Determine the [X, Y] coordinate at the center of the cell enclosing the given text.  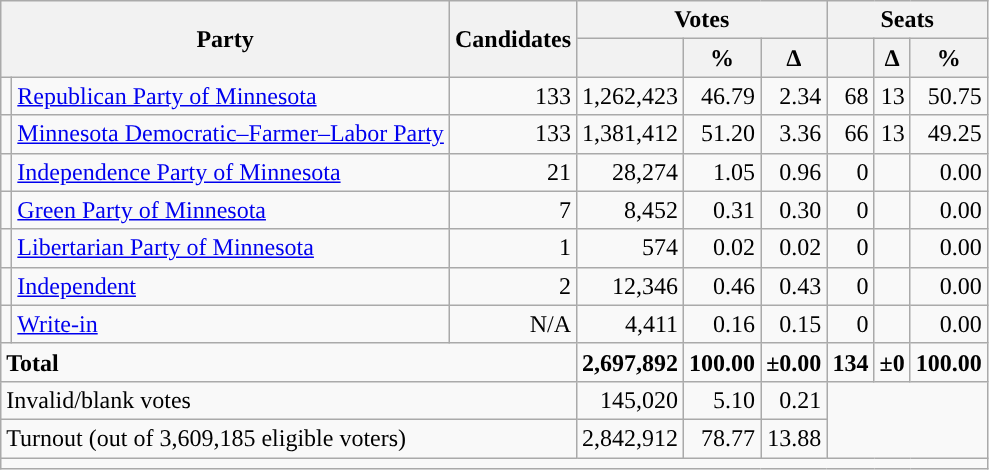
50.75 [948, 96]
0.43 [794, 286]
5.10 [722, 400]
1,381,412 [630, 134]
1 [512, 248]
0.30 [794, 210]
4,411 [630, 324]
0.21 [794, 400]
21 [512, 172]
8,452 [630, 210]
±0 [892, 362]
12,346 [630, 286]
2.34 [794, 96]
68 [850, 96]
78.77 [722, 438]
51.20 [722, 134]
Independence Party of Minnesota [231, 172]
Turnout (out of 3,609,185 eligible voters) [289, 438]
N/A [512, 324]
Candidates [512, 39]
145,020 [630, 400]
Minnesota Democratic–Farmer–Labor Party [231, 134]
2,697,892 [630, 362]
Republican Party of Minnesota [231, 96]
7 [512, 210]
Total [289, 362]
134 [850, 362]
1.05 [722, 172]
0.16 [722, 324]
1,262,423 [630, 96]
Write-in [231, 324]
0.96 [794, 172]
Party [226, 39]
Invalid/blank votes [289, 400]
±0.00 [794, 362]
574 [630, 248]
2,842,912 [630, 438]
2 [512, 286]
46.79 [722, 96]
13.88 [794, 438]
28,274 [630, 172]
0.15 [794, 324]
49.25 [948, 134]
0.31 [722, 210]
Libertarian Party of Minnesota [231, 248]
Votes [702, 20]
3.36 [794, 134]
Green Party of Minnesota [231, 210]
Independent [231, 286]
66 [850, 134]
0.46 [722, 286]
Seats [907, 20]
